Provide the (x, y) coordinate of the cell's center where the given text is located.  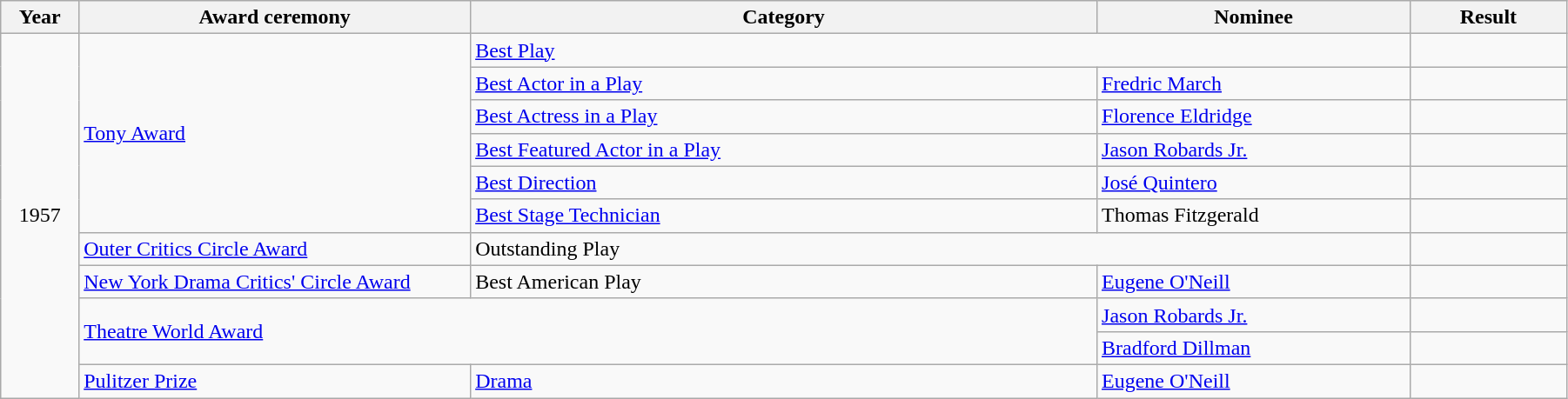
Nominee (1254, 17)
Result (1488, 17)
Outstanding Play (941, 249)
Best Play (941, 50)
Award ceremony (275, 17)
Best American Play (784, 282)
José Quintero (1254, 183)
Best Actress in a Play (784, 116)
Fredric March (1254, 83)
Pulitzer Prize (275, 381)
New York Drama Critics' Circle Award (275, 282)
Best Stage Technician (784, 216)
Best Actor in a Play (784, 83)
1957 (40, 216)
Outer Critics Circle Award (275, 249)
Florence Eldridge (1254, 116)
Bradford Dillman (1254, 348)
Thomas Fitzgerald (1254, 216)
Category (784, 17)
Best Featured Actor in a Play (784, 150)
Year (40, 17)
Drama (784, 381)
Theatre World Award (588, 331)
Tony Award (275, 133)
Best Direction (784, 183)
